Locate the cell with the specified text and output its (X, Y) center coordinate. 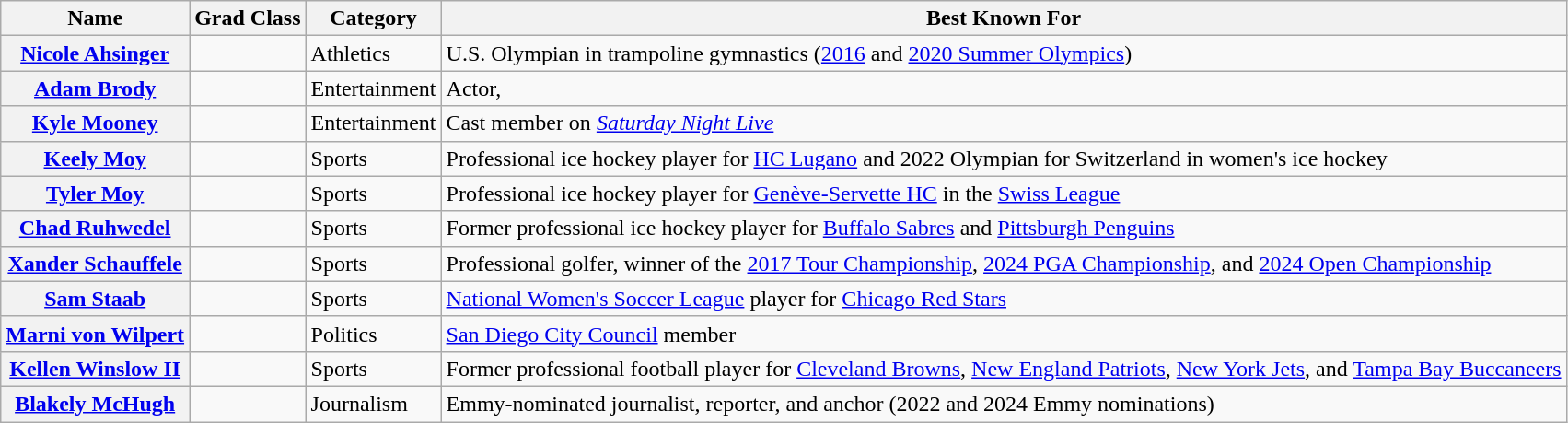
Professional golfer, winner of the 2017 Tour Championship, 2024 PGA Championship, and 2024 Open Championship (1004, 264)
Sam Staab (96, 299)
Name (96, 18)
Former professional football player for Cleveland Browns, New England Patriots, New York Jets, and Tampa Bay Buccaneers (1004, 369)
Tyler Moy (96, 194)
Professional ice hockey player for Genève-Servette HC in the Swiss League (1004, 194)
Keely Moy (96, 159)
Politics (374, 334)
National Women's Soccer League player for Chicago Red Stars (1004, 299)
Journalism (374, 404)
Emmy-nominated journalist, reporter, and anchor (2022 and 2024 Emmy nominations) (1004, 404)
Chad Ruhwedel (96, 229)
Kellen Winslow II (96, 369)
U.S. Olympian in trampoline gymnastics (2016 and 2020 Summer Olympics) (1004, 53)
San Diego City Council member (1004, 334)
Marni von Wilpert (96, 334)
Best Known For (1004, 18)
Cast member on Saturday Night Live (1004, 123)
Actor, (1004, 88)
Blakely McHugh (96, 404)
Kyle Mooney (96, 123)
Grad Class (248, 18)
Former professional ice hockey player for Buffalo Sabres and Pittsburgh Penguins (1004, 229)
Category (374, 18)
Xander Schauffele (96, 264)
Adam Brody (96, 88)
Professional ice hockey player for HC Lugano and 2022 Olympian for Switzerland in women's ice hockey (1004, 159)
Nicole Ahsinger (96, 53)
Athletics (374, 53)
